Detect which cell encompasses the target text, then output its (X, Y) center coordinate. 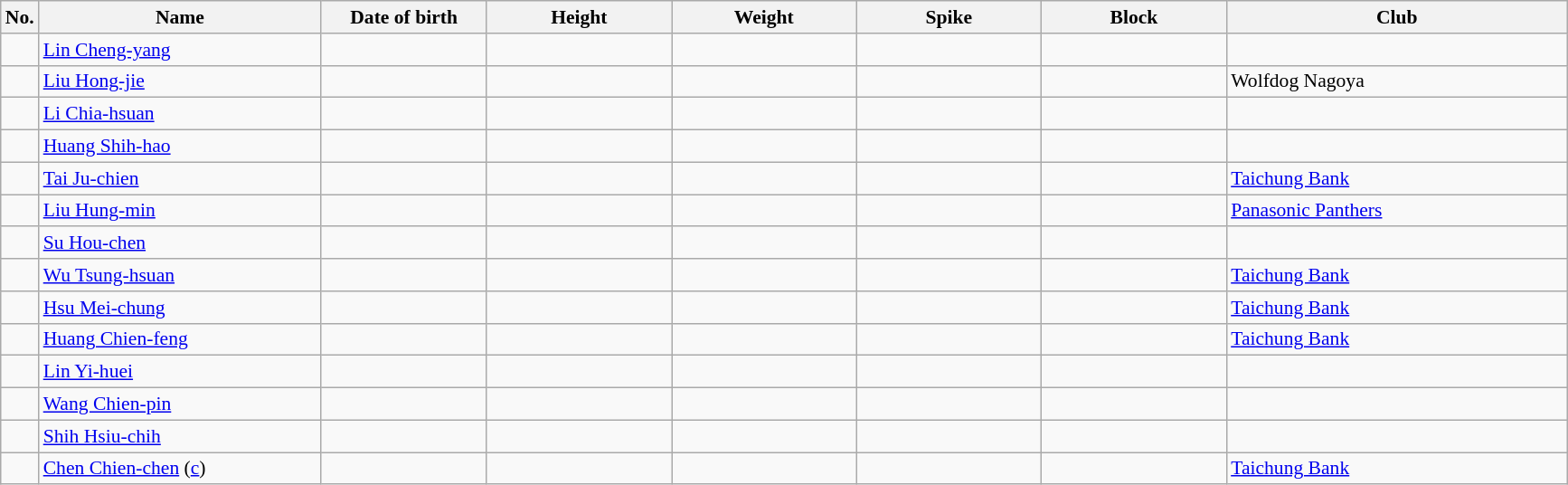
Panasonic Panthers (1396, 211)
No. (20, 17)
Wang Chien-pin (181, 404)
Lin Cheng-yang (181, 50)
Wolfdog Nagoya (1396, 81)
Block (1134, 17)
Huang Chien-feng (181, 339)
Chen Chien-chen (c) (181, 469)
Lin Yi-huei (181, 372)
Shih Hsiu-chih (181, 436)
Li Chia-hsuan (181, 114)
Liu Hong-jie (181, 81)
Spike (949, 17)
Date of birth (403, 17)
Su Hou-chen (181, 243)
Hsu Mei-chung (181, 308)
Height (579, 17)
Tai Ju-chien (181, 178)
Wu Tsung-hsuan (181, 275)
Name (181, 17)
Liu Hung-min (181, 211)
Club (1396, 17)
Huang Shih-hao (181, 147)
Weight (765, 17)
